From the cell containing the given text, extract its center point as [X, Y] coordinate. 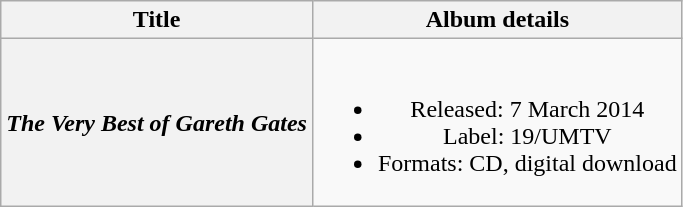
The Very Best of Gareth Gates [157, 122]
Released: 7 March 2014Label: 19/UMTVFormats: CD, digital download [497, 122]
Album details [497, 20]
Title [157, 20]
